Detect which cell encompasses the target text, then output its [X, Y] center coordinate. 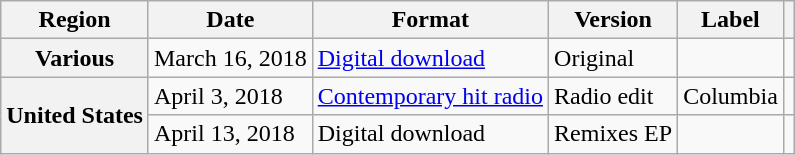
April 13, 2018 [230, 134]
Format [430, 20]
Date [230, 20]
Original [614, 58]
March 16, 2018 [230, 58]
Various [75, 58]
April 3, 2018 [230, 96]
Region [75, 20]
Label [731, 20]
Remixes EP [614, 134]
Version [614, 20]
Columbia [731, 96]
Contemporary hit radio [430, 96]
United States [75, 115]
Radio edit [614, 96]
